From the cell containing the given text, extract its center point as [x, y] coordinate. 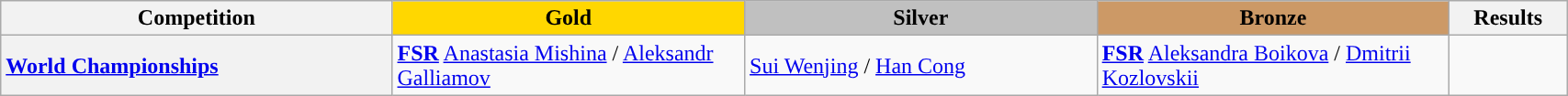
World Championships [197, 66]
Gold [569, 18]
Sui Wenjing / Han Cong [921, 66]
Competition [197, 18]
FSR Aleksandra Boikova / Dmitrii Kozlovskii [1273, 66]
FSR Anastasia Mishina / Aleksandr Galliamov [569, 66]
Silver [921, 18]
Results [1508, 18]
Bronze [1273, 18]
